Return the (X, Y) coordinate for the center point of the cell that contains the specified text.  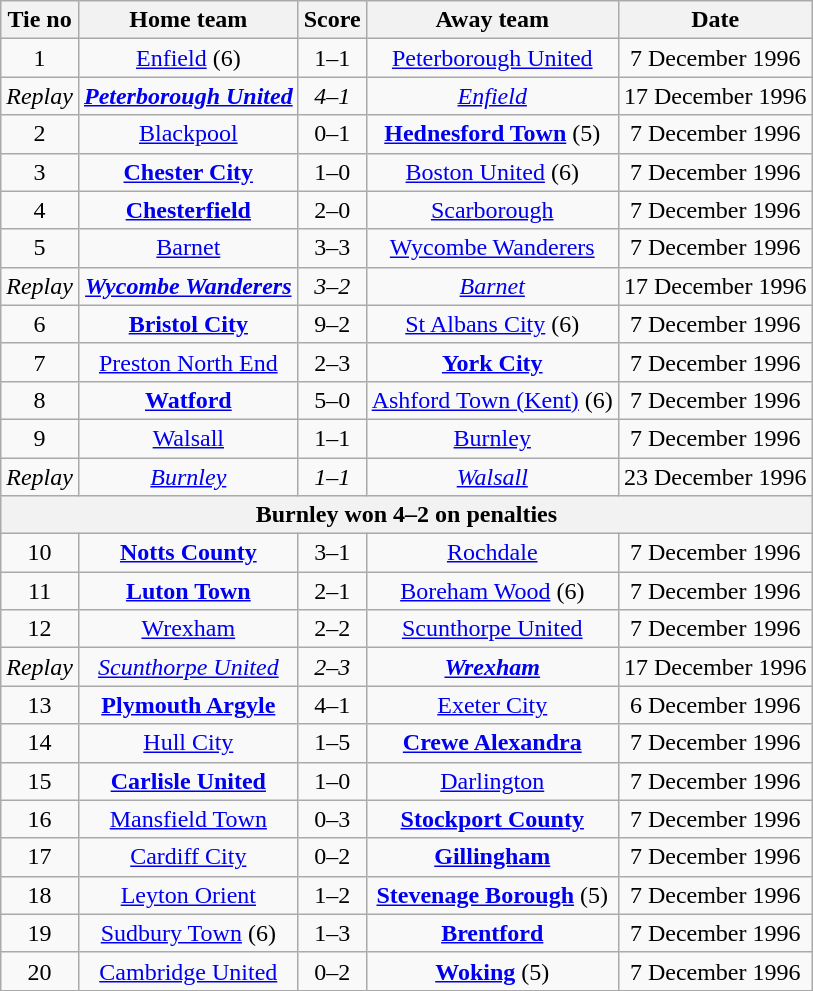
20 (40, 971)
19 (40, 933)
Enfield (6) (188, 58)
3–1 (332, 553)
2–1 (332, 591)
Luton Town (188, 591)
Home team (188, 20)
1 (40, 58)
9 (40, 438)
11 (40, 591)
7 (40, 362)
12 (40, 629)
Burnley won 4–2 on penalties (406, 515)
Stevenage Borough (5) (492, 895)
14 (40, 743)
Ashford Town (Kent) (6) (492, 400)
Mansfield Town (188, 819)
Cambridge United (188, 971)
Cardiff City (188, 857)
Darlington (492, 781)
3–3 (332, 248)
Exeter City (492, 705)
1–2 (332, 895)
2 (40, 134)
10 (40, 553)
Boston United (6) (492, 172)
Hednesford Town (5) (492, 134)
Stockport County (492, 819)
4 (40, 210)
3 (40, 172)
Carlisle United (188, 781)
9–2 (332, 324)
Notts County (188, 553)
3–2 (332, 286)
Preston North End (188, 362)
13 (40, 705)
2–0 (332, 210)
16 (40, 819)
1–5 (332, 743)
Bristol City (188, 324)
18 (40, 895)
Boreham Wood (6) (492, 591)
Woking (5) (492, 971)
8 (40, 400)
Crewe Alexandra (492, 743)
Sudbury Town (6) (188, 933)
6 December 1996 (715, 705)
Plymouth Argyle (188, 705)
Rochdale (492, 553)
Tie no (40, 20)
Leyton Orient (188, 895)
23 December 1996 (715, 477)
2–2 (332, 629)
17 (40, 857)
Gillingham (492, 857)
Enfield (492, 96)
St Albans City (6) (492, 324)
1–3 (332, 933)
15 (40, 781)
Brentford (492, 933)
Blackpool (188, 134)
Chesterfield (188, 210)
5–0 (332, 400)
Away team (492, 20)
Hull City (188, 743)
0–1 (332, 134)
Date (715, 20)
York City (492, 362)
5 (40, 248)
Score (332, 20)
6 (40, 324)
Chester City (188, 172)
0–3 (332, 819)
Scarborough (492, 210)
Watford (188, 400)
